Find where the given text appears and provide that cell's center as (x, y) coordinate. 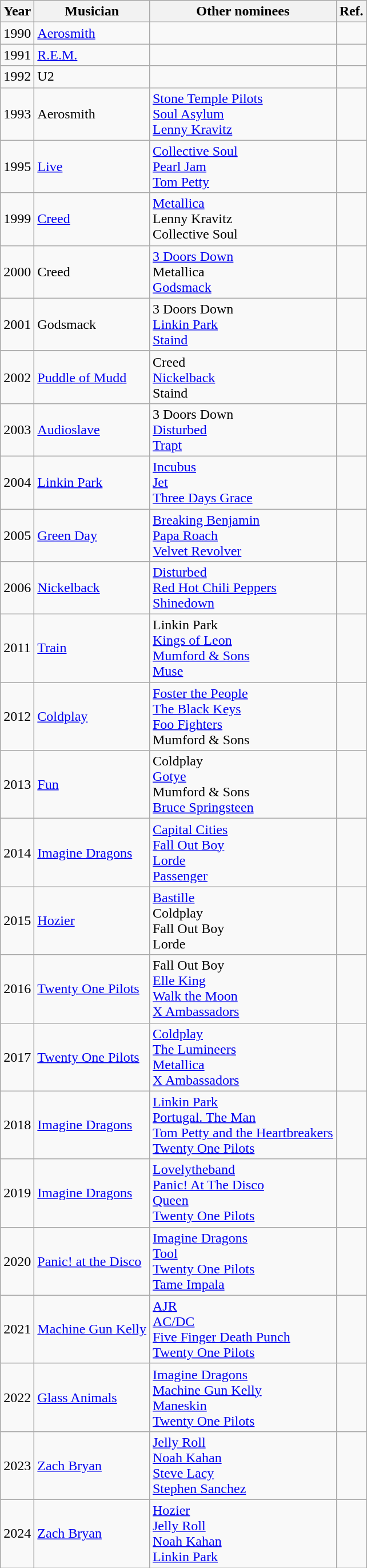
Fun (92, 785)
MetallicaLenny KravitzCollective Soul (242, 219)
Musician (92, 11)
ColdplayThe LumineersMetallicaX Ambassadors (242, 1057)
1999 (17, 219)
2024 (17, 1533)
3 Doors DownLinkin ParkStaind (242, 324)
1990 (17, 33)
AJRAC/DCFive Finger Death PunchTwenty One Pilots (242, 1329)
Live (92, 166)
Ref. (351, 11)
Hozier (92, 921)
Capital CitiesFall Out BoyLordePassenger (242, 852)
Godsmack (92, 324)
2003 (17, 430)
1995 (17, 166)
2006 (17, 588)
Fall Out BoyElle KingWalk the MoonX Ambassadors (242, 989)
ColdplayGotyeMumford & SonsBruce Springsteen (242, 785)
2004 (17, 482)
R.E.M. (92, 55)
Imagine DragonsToolTwenty One PilotsTame Impala (242, 1261)
3 Doors DownDisturbedTrapt (242, 430)
Foster the PeopleThe Black KeysFoo FightersMumford & Sons (242, 716)
Linkin ParkKings of LeonMumford & SonsMuse (242, 649)
2019 (17, 1193)
Stone Temple PilotsSoul AsylumLenny Kravitz (242, 114)
Puddle of Mudd (92, 377)
2002 (17, 377)
U2 (92, 77)
Audioslave (92, 430)
Jelly RollNoah KahanSteve LacyStephen Sanchez (242, 1466)
2023 (17, 1466)
Breaking BenjaminPapa RoachVelvet Revolver (242, 535)
2000 (17, 272)
LovelythebandPanic! At The DiscoQueenTwenty One Pilots (242, 1193)
Panic! at the Disco (92, 1261)
2012 (17, 716)
2005 (17, 535)
1991 (17, 55)
Other nominees (242, 11)
Train (92, 649)
3 Doors DownMetallicaGodsmack (242, 272)
DisturbedRed Hot Chili PeppersShinedown (242, 588)
2001 (17, 324)
2015 (17, 921)
Collective SoulPearl JamTom Petty (242, 166)
IncubusJetThree Days Grace (242, 482)
Coldplay (92, 716)
Year (17, 11)
2017 (17, 1057)
2022 (17, 1397)
Nickelback (92, 588)
2020 (17, 1261)
Linkin Park (92, 482)
1992 (17, 77)
2018 (17, 1125)
BastilleColdplayFall Out BoyLorde (242, 921)
2021 (17, 1329)
2011 (17, 649)
Linkin ParkPortugal. The ManTom Petty and the HeartbreakersTwenty One Pilots (242, 1125)
2013 (17, 785)
2016 (17, 989)
Imagine DragonsMachine Gun KellyManeskinTwenty One Pilots (242, 1397)
1993 (17, 114)
HozierJelly RollNoah KahanLinkin Park (242, 1533)
Glass Animals (92, 1397)
CreedNickelbackStaind (242, 377)
Green Day (92, 535)
Machine Gun Kelly (92, 1329)
2014 (17, 852)
